Extract the (X, Y) coordinate from the center of the cell holding the provided text.  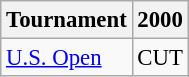
CUT (160, 58)
Tournament (66, 20)
2000 (160, 20)
U.S. Open (66, 58)
